For the text-containing cell, return its midpoint in [X, Y] coordinate format. 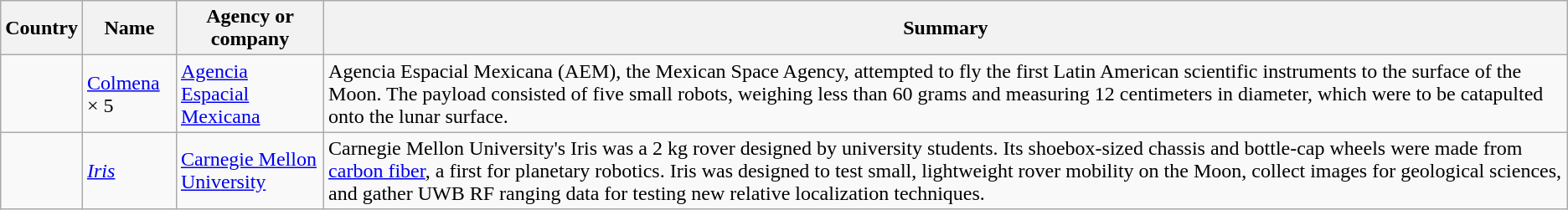
Summary [946, 28]
Colmena × 5 [129, 94]
Carnegie Mellon University [250, 171]
Agencia Espacial Mexicana [250, 94]
Iris [129, 171]
Name [129, 28]
Country [42, 28]
Agency or company [250, 28]
